Determine the (x, y) coordinate at the center of the cell enclosing the given text.  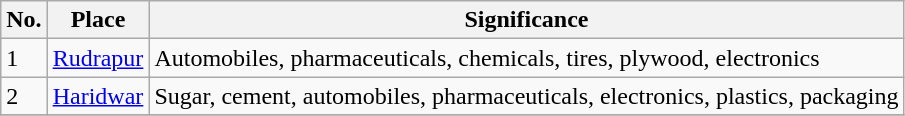
Place (98, 20)
Significance (526, 20)
No. (24, 20)
1 (24, 58)
Sugar, cement, automobiles, pharmaceuticals, electronics, plastics, packaging (526, 96)
Automobiles, pharmaceuticals, chemicals, tires, plywood, electronics (526, 58)
Rudrapur (98, 58)
2 (24, 96)
Haridwar (98, 96)
